Provide the (X, Y) coordinate of the cell's center where the given text is located.  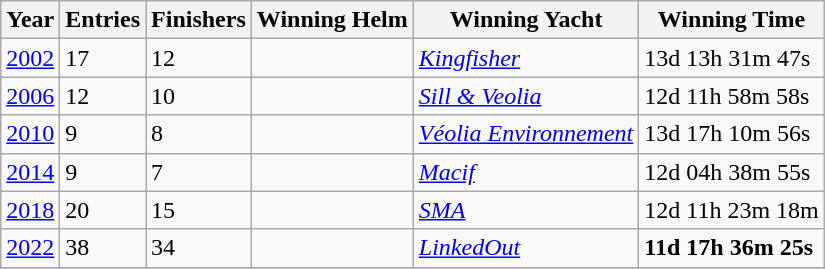
13d 13h 31m 47s (732, 58)
Sill & Veolia (526, 96)
12d 11h 23m 18m (732, 210)
2002 (30, 58)
2006 (30, 96)
Entries (103, 20)
34 (199, 248)
Winning Helm (332, 20)
2022 (30, 248)
15 (199, 210)
Year (30, 20)
SMA (526, 210)
Véolia Environnement (526, 134)
Macif (526, 172)
17 (103, 58)
Finishers (199, 20)
13d 17h 10m 56s (732, 134)
7 (199, 172)
20 (103, 210)
12d 11h 58m 58s (732, 96)
38 (103, 248)
8 (199, 134)
2014 (30, 172)
Winning Time (732, 20)
2010 (30, 134)
Winning Yacht (526, 20)
10 (199, 96)
12d 04h 38m 55s (732, 172)
11d 17h 36m 25s (732, 248)
Kingfisher (526, 58)
2018 (30, 210)
LinkedOut (526, 248)
